Scan for the cell matching the given text and deliver its [x, y] coordinate at center. 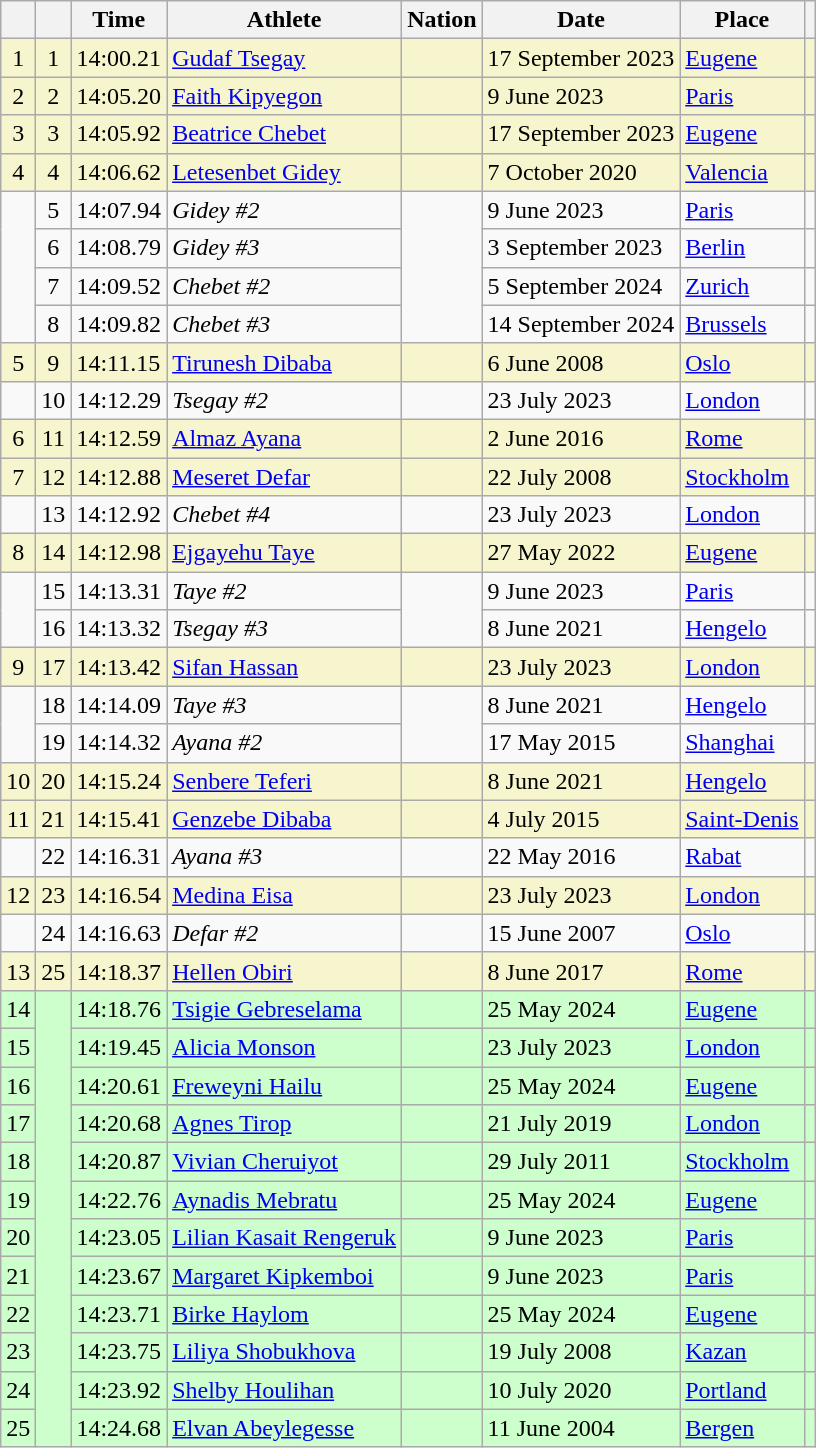
Gidey #2 [284, 210]
Chebet #4 [284, 515]
11 June 2004 [581, 1428]
14:23.71 [119, 1314]
14:23.05 [119, 1238]
14:13.42 [119, 667]
Ayana #3 [284, 857]
Faith Kipyegon [284, 96]
14:13.32 [119, 629]
5 September 2024 [581, 286]
14:06.62 [119, 172]
14:20.61 [119, 1085]
14:18.76 [119, 1009]
15 June 2007 [581, 933]
14:12.88 [119, 477]
Shelby Houlihan [284, 1390]
14:08.79 [119, 248]
Gudaf Tsegay [284, 58]
14:09.82 [119, 324]
Elvan Abeylegesse [284, 1428]
14:09.52 [119, 286]
Tsigie Gebreselama [284, 1009]
Birke Haylom [284, 1314]
Margaret Kipkemboi [284, 1276]
14:15.41 [119, 819]
14:07.94 [119, 210]
Brussels [742, 324]
14:23.92 [119, 1390]
14:05.20 [119, 96]
Lilian Kasait Rengeruk [284, 1238]
Letesenbet Gidey [284, 172]
Aynadis Mebratu [284, 1200]
Defar #2 [284, 933]
Chebet #3 [284, 324]
Athlete [284, 20]
Date [581, 20]
14:22.76 [119, 1200]
14:23.67 [119, 1276]
27 May 2022 [581, 553]
14:12.59 [119, 438]
14:24.68 [119, 1428]
Portland [742, 1390]
14:16.54 [119, 895]
17 May 2015 [581, 743]
3 September 2023 [581, 248]
22 July 2008 [581, 477]
14:00.21 [119, 58]
Alicia Monson [284, 1047]
Ejgayehu Taye [284, 553]
14:14.32 [119, 743]
Agnes Tirop [284, 1124]
Sifan Hassan [284, 667]
Freweyni Hailu [284, 1085]
10 July 2020 [581, 1390]
Medina Eisa [284, 895]
Vivian Cheruiyot [284, 1162]
Hellen Obiri [284, 971]
Tsegay #3 [284, 629]
14:14.09 [119, 705]
14:23.75 [119, 1352]
Chebet #2 [284, 286]
Bergen [742, 1428]
8 June 2017 [581, 971]
Taye #3 [284, 705]
14:18.37 [119, 971]
Almaz Ayana [284, 438]
Taye #2 [284, 591]
Nation [442, 20]
4 July 2015 [581, 819]
Tirunesh Dibaba [284, 362]
Valencia [742, 172]
Beatrice Chebet [284, 134]
14:12.98 [119, 553]
14:20.87 [119, 1162]
14:19.45 [119, 1047]
14:20.68 [119, 1124]
14:16.31 [119, 857]
Ayana #2 [284, 743]
14:12.29 [119, 400]
6 June 2008 [581, 362]
14:16.63 [119, 933]
Liliya Shobukhova [284, 1352]
14 September 2024 [581, 324]
7 October 2020 [581, 172]
21 July 2019 [581, 1124]
14:11.15 [119, 362]
Gidey #3 [284, 248]
Zurich [742, 286]
29 July 2011 [581, 1162]
Tsegay #2 [284, 400]
14:13.31 [119, 591]
Genzebe Dibaba [284, 819]
14:12.92 [119, 515]
14:05.92 [119, 134]
Place [742, 20]
2 June 2016 [581, 438]
19 July 2008 [581, 1352]
Kazan [742, 1352]
Meseret Defar [284, 477]
14:15.24 [119, 781]
Rabat [742, 857]
Saint-Denis [742, 819]
Berlin [742, 248]
Time [119, 20]
Shanghai [742, 743]
Senbere Teferi [284, 781]
22 May 2016 [581, 857]
